Detect which cell encompasses the target text, then output its (x, y) center coordinate. 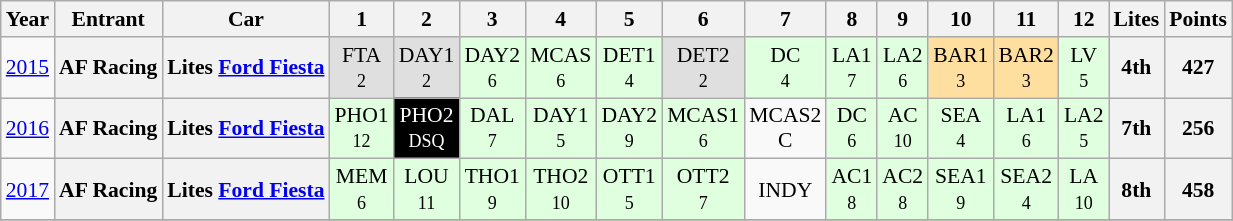
THO210 (560, 190)
SEA24 (1026, 190)
LA16 (1026, 128)
6 (703, 19)
DC6 (852, 128)
BAR13 (960, 68)
SEA4 (960, 128)
OTT15 (629, 190)
MCAS16 (703, 128)
256 (1198, 128)
AC18 (852, 190)
12 (1084, 19)
PHO112 (362, 128)
11 (1026, 19)
DAL7 (492, 128)
458 (1198, 190)
LOU11 (427, 190)
DAY15 (560, 128)
10 (960, 19)
Points (1198, 19)
2016 (28, 128)
THO19 (492, 190)
PHO2DSQ (427, 128)
DET22 (703, 68)
MCAS6 (560, 68)
DC4 (785, 68)
BAR23 (1026, 68)
Car (246, 19)
1 (362, 19)
LA17 (852, 68)
DAY26 (492, 68)
MCAS2C (785, 128)
Year (28, 19)
3 (492, 19)
DAY29 (629, 128)
427 (1198, 68)
Entrant (108, 19)
2017 (28, 190)
5 (629, 19)
4 (560, 19)
4th (1137, 68)
SEA19 (960, 190)
AC10 (902, 128)
LA25 (1084, 128)
8 (852, 19)
INDY (785, 190)
DET14 (629, 68)
LA26 (902, 68)
MEM6 (362, 190)
Lites (1137, 19)
LA10 (1084, 190)
7th (1137, 128)
FTA2 (362, 68)
OTT27 (703, 190)
2015 (28, 68)
7 (785, 19)
AC28 (902, 190)
DAY12 (427, 68)
2 (427, 19)
9 (902, 19)
LV5 (1084, 68)
8th (1137, 190)
